Return [x, y] of the center of cell containing provided text 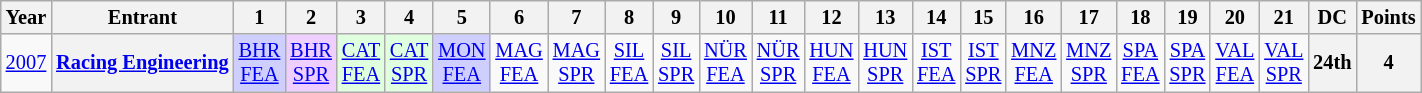
6 [518, 17]
BHRFEA [260, 63]
SPAFEA [1140, 63]
2007 [26, 63]
DC [1332, 17]
9 [676, 17]
18 [1140, 17]
8 [629, 17]
SILFEA [629, 63]
Points [1388, 17]
SPASPR [1187, 63]
CATSPR [409, 63]
NÜRFEA [726, 63]
MONFEA [462, 63]
Year [26, 17]
Racing Engineering [142, 63]
19 [1187, 17]
24th [1332, 63]
MNZSPR [1088, 63]
Entrant [142, 17]
14 [936, 17]
21 [1284, 17]
13 [885, 17]
5 [462, 17]
12 [831, 17]
MAGSPR [576, 63]
MNZFEA [1034, 63]
17 [1088, 17]
10 [726, 17]
1 [260, 17]
15 [983, 17]
NÜRSPR [778, 63]
VALFEA [1234, 63]
ISTFEA [936, 63]
MAGFEA [518, 63]
ISTSPR [983, 63]
2 [311, 17]
16 [1034, 17]
HUNFEA [831, 63]
7 [576, 17]
3 [361, 17]
CATFEA [361, 63]
20 [1234, 17]
11 [778, 17]
VALSPR [1284, 63]
SILSPR [676, 63]
HUNSPR [885, 63]
BHRSPR [311, 63]
